Return the (X, Y) coordinate for the center point of the cell that contains the specified text.  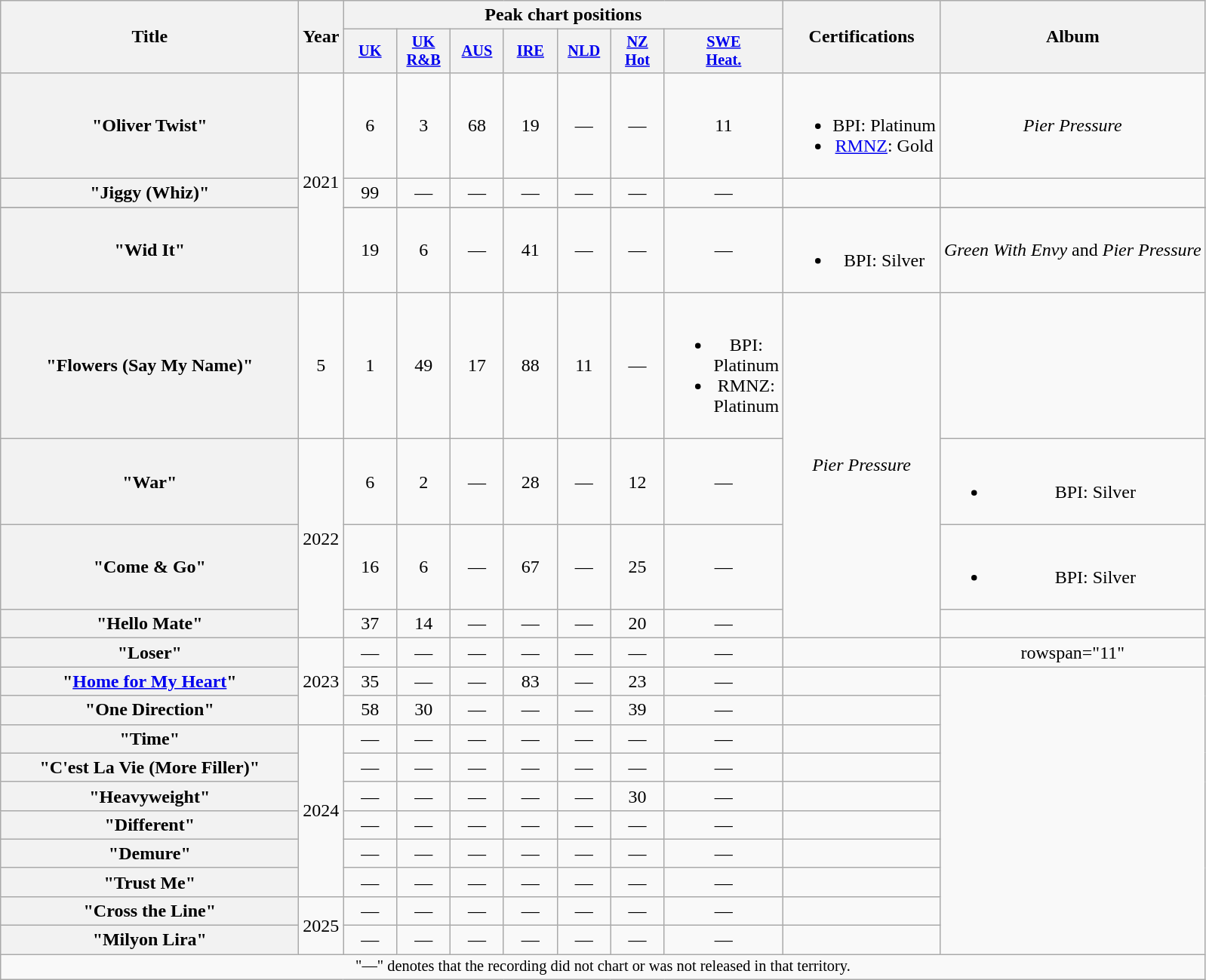
17 (477, 366)
2024 (321, 810)
UKR&B (424, 51)
AUS (477, 51)
"Hello Mate" (149, 624)
IRE (530, 51)
"War" (149, 481)
"Cross the Line" (149, 911)
Certifications (862, 37)
83 (530, 681)
BPI: PlatinumRMNZ: Gold (862, 125)
2022 (321, 539)
Green With Envy and Pier Pressure (1072, 250)
5 (321, 366)
2 (424, 481)
"Trust Me" (149, 882)
"Wid It" (149, 250)
99 (370, 193)
BPI: PlatinumRMNZ: Platinum (724, 366)
35 (370, 681)
49 (424, 366)
58 (370, 710)
14 (424, 624)
20 (637, 624)
39 (637, 710)
67 (530, 567)
"Loser" (149, 653)
"Flowers (Say My Name)" (149, 366)
41 (530, 250)
"Demure" (149, 853)
SWEHeat. (724, 51)
rowspan="11" (1072, 653)
Peak chart positions (563, 15)
"Come & Go" (149, 567)
"Heavyweight" (149, 796)
"C'est La Vie (More Filler)" (149, 767)
2021 (321, 183)
12 (637, 481)
NZHot (637, 51)
Album (1072, 37)
Year (321, 37)
"Home for My Heart" (149, 681)
88 (530, 366)
"One Direction" (149, 710)
2023 (321, 681)
"Time" (149, 739)
UK (370, 51)
37 (370, 624)
1 (370, 366)
"Milyon Lira" (149, 940)
25 (637, 567)
"—" denotes that the recording did not chart or was not released in that territory. (603, 967)
68 (477, 125)
23 (637, 681)
"Different" (149, 825)
"Oliver Twist" (149, 125)
2025 (321, 925)
Title (149, 37)
16 (370, 567)
28 (530, 481)
NLD (584, 51)
3 (424, 125)
"Jiggy (Whiz)" (149, 193)
